Scan for the cell matching the given text and deliver its [x, y] coordinate at center. 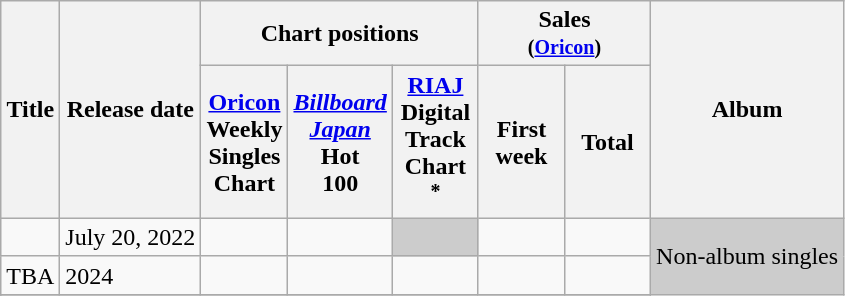
Firstweek [521, 142]
Chart positions [340, 34]
July 20, 2022 [130, 237]
Total [607, 142]
Title [30, 110]
Release date [130, 110]
2024 [130, 275]
RIAJDigitalTrackChart* [435, 142]
Non-album singles [748, 256]
Album [748, 110]
TBA [30, 275]
OriconWeeklySinglesChart [244, 142]
Sales(Oricon) [564, 34]
BillboardJapanHot100 [340, 142]
